Pinpoint the cell where the given text exists, returning its (X, Y) midpoint coordinate. 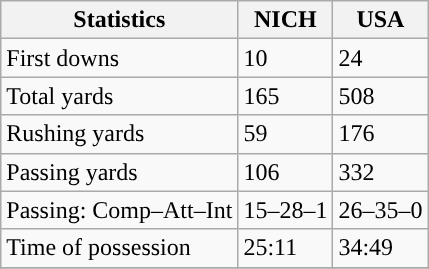
10 (286, 58)
59 (286, 134)
Time of possession (120, 248)
Rushing yards (120, 134)
25:11 (286, 248)
NICH (286, 20)
332 (380, 172)
508 (380, 96)
USA (380, 20)
Statistics (120, 20)
34:49 (380, 248)
24 (380, 58)
15–28–1 (286, 210)
165 (286, 96)
176 (380, 134)
26–35–0 (380, 210)
106 (286, 172)
Passing yards (120, 172)
First downs (120, 58)
Passing: Comp–Att–Int (120, 210)
Total yards (120, 96)
